Return the [X, Y] coordinate for the center point of the cell that contains the specified text.  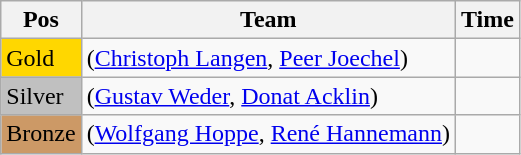
Bronze [41, 134]
Time [487, 20]
(Wolfgang Hoppe, René Hannemann) [268, 134]
(Christoph Langen, Peer Joechel) [268, 58]
Gold [41, 58]
Silver [41, 96]
(Gustav Weder, Donat Acklin) [268, 96]
Team [268, 20]
Pos [41, 20]
